Detect which cell encompasses the target text, then output its [X, Y] center coordinate. 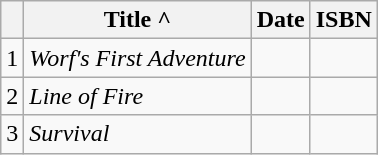
Survival [138, 134]
3 [12, 134]
2 [12, 96]
Worf's First Adventure [138, 58]
ISBN [344, 20]
Line of Fire [138, 96]
Date [280, 20]
1 [12, 58]
Title ^ [138, 20]
